Determine the [x, y] coordinate at the center of the cell enclosing the given text.  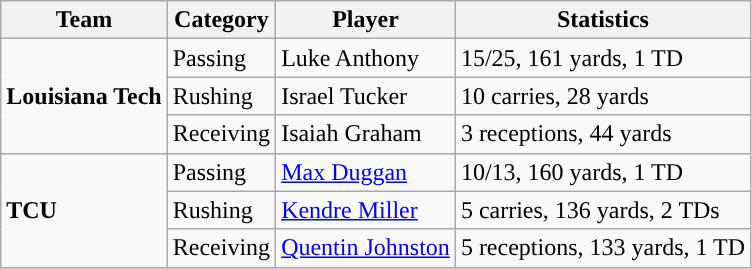
Team [84, 20]
Statistics [602, 20]
Kendre Miller [366, 210]
10/13, 160 yards, 1 TD [602, 172]
Quentin Johnston [366, 248]
3 receptions, 44 yards [602, 134]
5 carries, 136 yards, 2 TDs [602, 210]
Max Duggan [366, 172]
Player [366, 20]
TCU [84, 210]
Category [221, 20]
Louisiana Tech [84, 96]
5 receptions, 133 yards, 1 TD [602, 248]
Israel Tucker [366, 96]
Isaiah Graham [366, 134]
Luke Anthony [366, 58]
10 carries, 28 yards [602, 96]
15/25, 161 yards, 1 TD [602, 58]
